Find where the given text appears and provide that cell's center as (X, Y) coordinate. 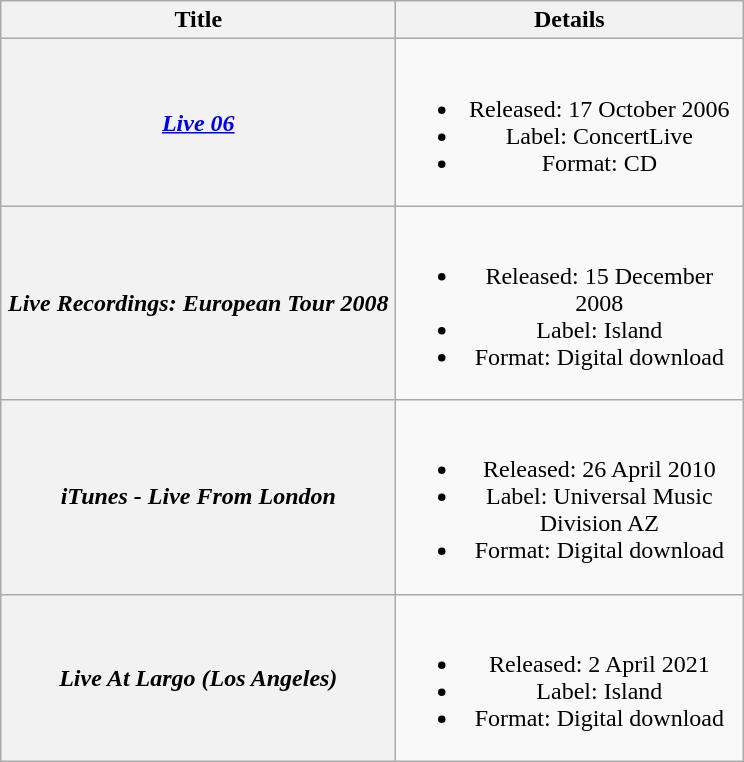
iTunes - Live From London (198, 497)
Live At Largo (Los Angeles) (198, 678)
Live 06 (198, 122)
Live Recordings: European Tour 2008 (198, 303)
Released: 26 April 2010Label: Universal Music Division AZFormat: Digital download (570, 497)
Details (570, 20)
Released: 17 October 2006Label: ConcertLiveFormat: CD (570, 122)
Released: 2 April 2021Label: IslandFormat: Digital download (570, 678)
Title (198, 20)
Released: 15 December 2008Label: IslandFormat: Digital download (570, 303)
